Scan for the cell matching the given text and deliver its (x, y) coordinate at center. 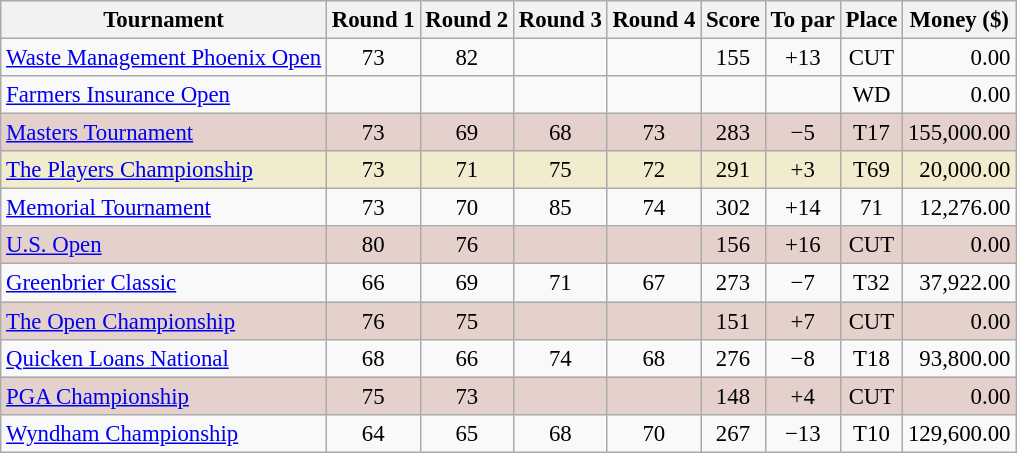
T69 (871, 170)
Wyndham Championship (164, 433)
+14 (802, 208)
Farmers Insurance Open (164, 95)
+4 (802, 396)
148 (734, 396)
85 (561, 208)
−5 (802, 133)
Money ($) (960, 20)
Masters Tournament (164, 133)
+7 (802, 321)
155 (734, 58)
+16 (802, 245)
Round 3 (561, 20)
80 (373, 245)
+13 (802, 58)
Memorial Tournament (164, 208)
U.S. Open (164, 245)
Place (871, 20)
To par (802, 20)
151 (734, 321)
129,600.00 (960, 433)
Tournament (164, 20)
67 (654, 283)
82 (467, 58)
156 (734, 245)
37,922.00 (960, 283)
The Players Championship (164, 170)
−8 (802, 358)
302 (734, 208)
WD (871, 95)
276 (734, 358)
The Open Championship (164, 321)
Round 2 (467, 20)
Round 4 (654, 20)
T17 (871, 133)
64 (373, 433)
+3 (802, 170)
Quicken Loans National (164, 358)
−13 (802, 433)
Waste Management Phoenix Open (164, 58)
93,800.00 (960, 358)
291 (734, 170)
PGA Championship (164, 396)
Score (734, 20)
155,000.00 (960, 133)
T32 (871, 283)
T18 (871, 358)
65 (467, 433)
Round 1 (373, 20)
Greenbrier Classic (164, 283)
273 (734, 283)
T10 (871, 433)
−7 (802, 283)
20,000.00 (960, 170)
12,276.00 (960, 208)
283 (734, 133)
72 (654, 170)
267 (734, 433)
